Capture the cell that displays the provided text and extract its (x, y) central coordinate. 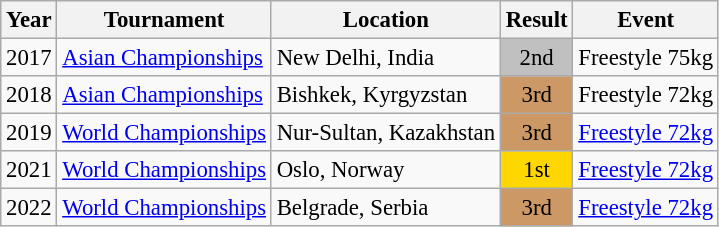
2nd (536, 58)
Belgrade, Serbia (386, 208)
Event (646, 20)
Oslo, Norway (386, 170)
Result (536, 20)
Location (386, 20)
2022 (29, 208)
Bishkek, Kyrgyzstan (386, 95)
2018 (29, 95)
Tournament (164, 20)
1st (536, 170)
2019 (29, 133)
Year (29, 20)
2021 (29, 170)
2017 (29, 58)
Freestyle 75kg (646, 58)
Nur-Sultan, Kazakhstan (386, 133)
New Delhi, India (386, 58)
